Return the (x, y) coordinate for the center point of the cell that contains the specified text.  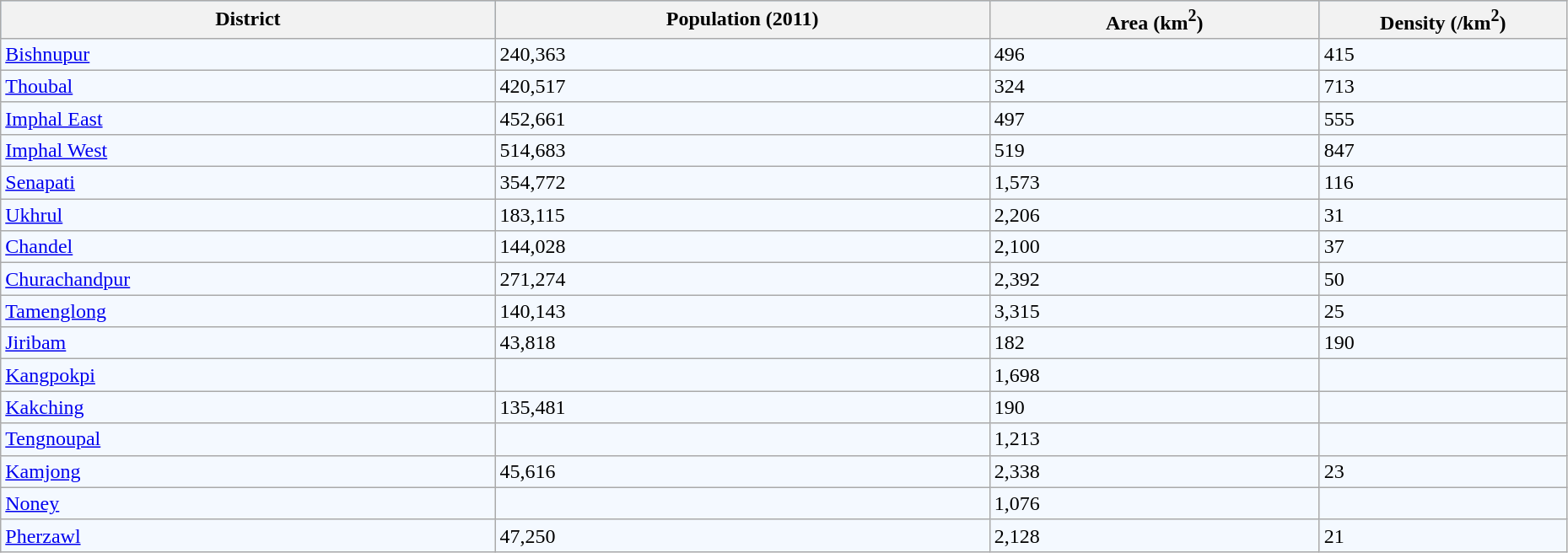
420,517 (742, 86)
847 (1442, 150)
Chandel (248, 247)
144,028 (742, 247)
182 (1154, 343)
47,250 (742, 535)
Tamenglong (248, 311)
713 (1442, 86)
324 (1154, 86)
Bishnupur (248, 54)
25 (1442, 311)
1,698 (1154, 375)
Thoubal (248, 86)
Kamjong (248, 471)
Noney (248, 503)
Area (km2) (1154, 20)
496 (1154, 54)
1,573 (1154, 183)
1,076 (1154, 503)
Churachandpur (248, 279)
Imphal West (248, 150)
183,115 (742, 215)
Kakching (248, 407)
Tengnoupal (248, 439)
2,128 (1154, 535)
354,772 (742, 183)
2,100 (1154, 247)
37 (1442, 247)
135,481 (742, 407)
45,616 (742, 471)
Population (2011) (742, 20)
Senapati (248, 183)
Ukhrul (248, 215)
Kangpokpi (248, 375)
Imphal East (248, 118)
21 (1442, 535)
Pherzawl (248, 535)
519 (1154, 150)
3,315 (1154, 311)
2,338 (1154, 471)
555 (1442, 118)
50 (1442, 279)
District (248, 20)
415 (1442, 54)
Density (/km2) (1442, 20)
452,661 (742, 118)
514,683 (742, 150)
271,274 (742, 279)
240,363 (742, 54)
2,206 (1154, 215)
Jiribam (248, 343)
43,818 (742, 343)
1,213 (1154, 439)
140,143 (742, 311)
2,392 (1154, 279)
23 (1442, 471)
497 (1154, 118)
116 (1442, 183)
31 (1442, 215)
